For the text-containing cell, return its midpoint in [X, Y] coordinate format. 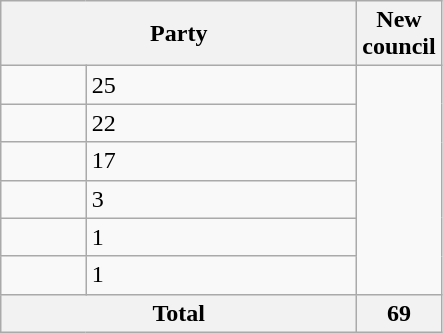
69 [399, 313]
22 [222, 123]
New council [399, 34]
17 [222, 161]
25 [222, 85]
3 [222, 199]
Total [179, 313]
Party [179, 34]
